Determine the (x, y) coordinate at the center of the cell enclosing the given text.  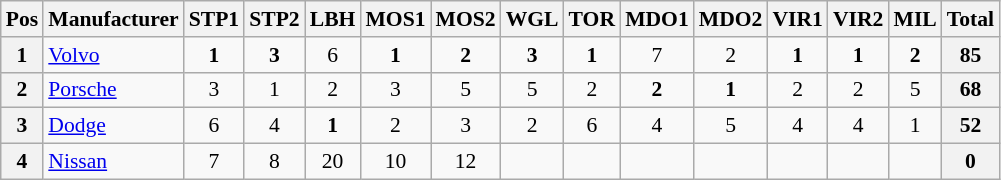
MIL (914, 19)
Manufacturer (113, 19)
Nissan (113, 162)
TOR (592, 19)
Porsche (113, 90)
MDO2 (731, 19)
VIR1 (798, 19)
68 (970, 90)
52 (970, 126)
Total (970, 19)
85 (970, 55)
Pos (22, 19)
20 (333, 162)
10 (395, 162)
0 (970, 162)
MDO1 (657, 19)
MOS2 (466, 19)
Dodge (113, 126)
MOS1 (395, 19)
8 (274, 162)
12 (466, 162)
STP2 (274, 19)
VIR2 (858, 19)
WGL (532, 19)
STP1 (214, 19)
Volvo (113, 55)
LBH (333, 19)
